Return the (X, Y) coordinate for the center point of the cell that contains the specified text.  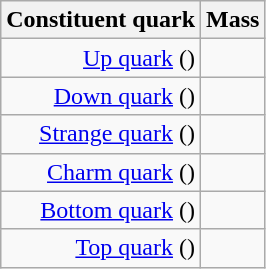
Constituent quark (101, 20)
Up quark () (101, 58)
Top quark () (101, 248)
Down quark () (101, 96)
Charm quark () (101, 172)
Strange quark () (101, 134)
Mass (233, 20)
Bottom quark () (101, 210)
